Provide the [x, y] coordinate of the cell's center where the given text is located.  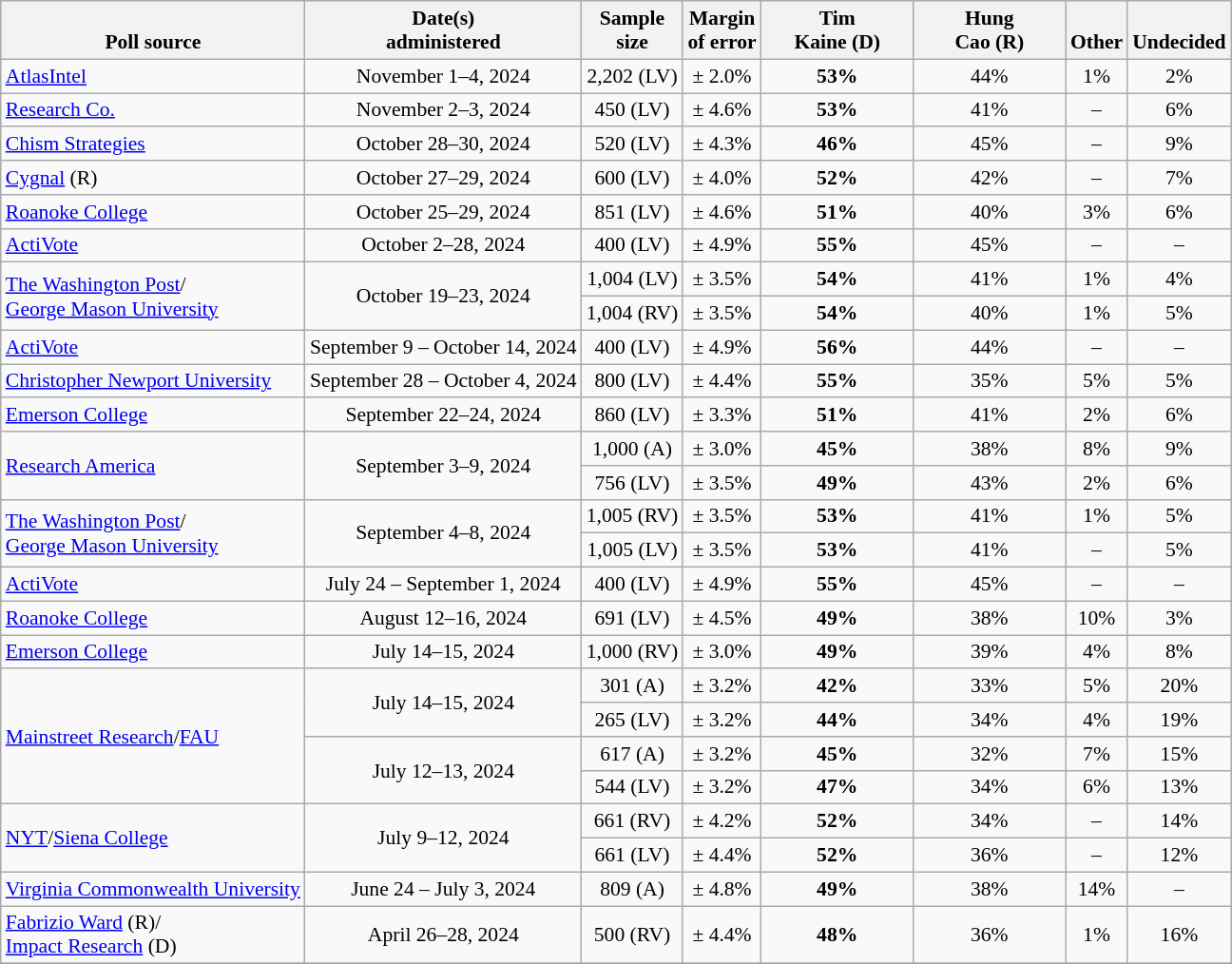
± 2.0% [722, 76]
13% [1179, 787]
33% [990, 686]
661 (RV) [633, 821]
1,005 (LV) [633, 550]
20% [1179, 686]
12% [1179, 856]
September 4–8, 2024 [443, 532]
47% [837, 787]
October 27–29, 2024 [443, 178]
April 26–28, 2024 [443, 935]
October 28–30, 2024 [443, 145]
NYT/Siena College [153, 839]
± 4.3% [722, 145]
July 9–12, 2024 [443, 839]
851 (LV) [633, 212]
± 3.3% [722, 415]
October 2–28, 2024 [443, 245]
July 24 – September 1, 2024 [443, 585]
661 (LV) [633, 856]
October 19–23, 2024 [443, 297]
HungCao (R) [990, 30]
November 1–4, 2024 [443, 76]
301 (A) [633, 686]
48% [837, 935]
September 3–9, 2024 [443, 466]
800 (LV) [633, 381]
520 (LV) [633, 145]
July 12–13, 2024 [443, 770]
Fabrizio Ward (R)/Impact Research (D) [153, 935]
± 4.0% [722, 178]
35% [990, 381]
September 22–24, 2024 [443, 415]
Chism Strategies [153, 145]
46% [837, 145]
± 4.2% [722, 821]
November 2–3, 2024 [443, 110]
AtlasIntel [153, 76]
265 (LV) [633, 720]
10% [1097, 618]
600 (LV) [633, 178]
August 12–16, 2024 [443, 618]
± 4.8% [722, 889]
Date(s)administered [443, 30]
15% [1179, 754]
Christopher Newport University [153, 381]
43% [990, 483]
860 (LV) [633, 415]
1,000 (RV) [633, 652]
June 24 – July 3, 2024 [443, 889]
September 28 – October 4, 2024 [443, 381]
Research Co. [153, 110]
32% [990, 754]
± 4.5% [722, 618]
500 (RV) [633, 935]
1,004 (LV) [633, 280]
Samplesize [633, 30]
Virginia Commonwealth University [153, 889]
544 (LV) [633, 787]
Poll source [153, 30]
Undecided [1179, 30]
56% [837, 347]
19% [1179, 720]
September 9 – October 14, 2024 [443, 347]
Mainstreet Research/FAU [153, 737]
16% [1179, 935]
617 (A) [633, 754]
39% [990, 652]
1,005 (RV) [633, 516]
2,202 (LV) [633, 76]
TimKaine (D) [837, 30]
450 (LV) [633, 110]
691 (LV) [633, 618]
756 (LV) [633, 483]
Research America [153, 466]
Marginof error [722, 30]
809 (A) [633, 889]
1,004 (RV) [633, 314]
Cygnal (R) [153, 178]
October 25–29, 2024 [443, 212]
1,000 (A) [633, 449]
Other [1097, 30]
